Provide the (X, Y) coordinate of the cell's center where the given text is located.  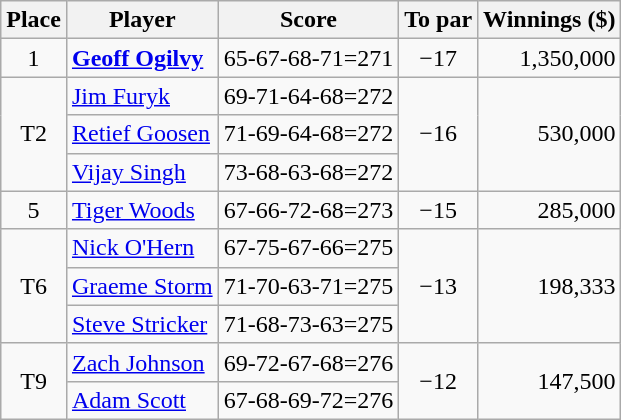
T2 (34, 134)
530,000 (550, 134)
−15 (438, 210)
Tiger Woods (142, 210)
71-68-73-63=275 (308, 324)
Steve Stricker (142, 324)
Score (308, 20)
65-67-68-71=271 (308, 58)
Geoff Ogilvy (142, 58)
Zach Johnson (142, 362)
Retief Goosen (142, 134)
67-75-67-66=275 (308, 248)
198,333 (550, 286)
Winnings ($) (550, 20)
−17 (438, 58)
67-68-69-72=276 (308, 400)
Jim Furyk (142, 96)
5 (34, 210)
67-66-72-68=273 (308, 210)
69-71-64-68=272 (308, 96)
Graeme Storm (142, 286)
71-69-64-68=272 (308, 134)
−12 (438, 381)
1 (34, 58)
Nick O'Hern (142, 248)
Player (142, 20)
285,000 (550, 210)
T9 (34, 381)
Vijay Singh (142, 172)
73-68-63-68=272 (308, 172)
1,350,000 (550, 58)
71-70-63-71=275 (308, 286)
To par (438, 20)
Adam Scott (142, 400)
Place (34, 20)
T6 (34, 286)
147,500 (550, 381)
−13 (438, 286)
−16 (438, 134)
69-72-67-68=276 (308, 362)
